Identify which cell holds the provided text, then report its [X, Y] central coordinate. 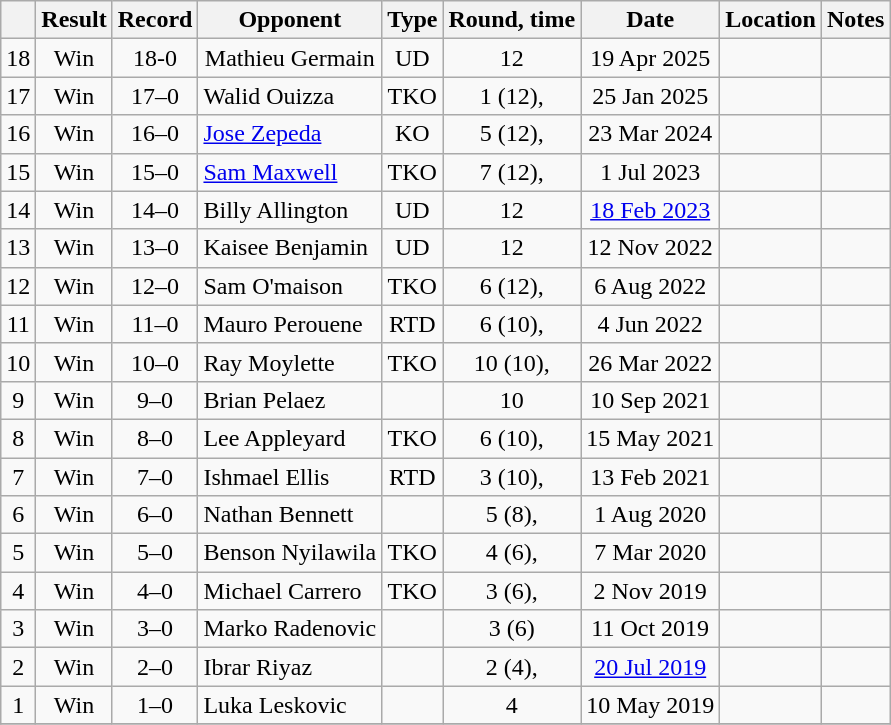
25 Jan 2025 [650, 96]
Jose Zepeda [290, 134]
14 [18, 210]
4–0 [155, 591]
7–0 [155, 477]
Michael Carrero [290, 591]
Sam O'maison [290, 286]
23 Mar 2024 [650, 134]
Date [650, 20]
Mathieu Germain [290, 58]
Sam Maxwell [290, 172]
13 Feb 2021 [650, 477]
13–0 [155, 248]
5 (8), [512, 515]
Marko Radenovic [290, 629]
1 (12), [512, 96]
7 (12), [512, 172]
10 (10), [512, 362]
Mauro Perouene [290, 324]
Walid Ouizza [290, 96]
Ray Moylette [290, 362]
7 Mar 2020 [650, 553]
Result [74, 20]
1 Aug 2020 [650, 515]
11–0 [155, 324]
4 Jun 2022 [650, 324]
11 Oct 2019 [650, 629]
12 Nov 2022 [650, 248]
1–0 [155, 705]
Opponent [290, 20]
13 [18, 248]
6 (12), [512, 286]
8 [18, 438]
Ishmael Ellis [290, 477]
15–0 [155, 172]
2 Nov 2019 [650, 591]
1 Jul 2023 [650, 172]
2 [18, 667]
3 (6), [512, 591]
2 (4), [512, 667]
18-0 [155, 58]
Record [155, 20]
12–0 [155, 286]
5 [18, 553]
Kaisee Benjamin [290, 248]
2–0 [155, 667]
Brian Pelaez [290, 400]
Ibrar Riyaz [290, 667]
26 Mar 2022 [650, 362]
14–0 [155, 210]
16–0 [155, 134]
15 [18, 172]
5 (12), [512, 134]
Lee Appleyard [290, 438]
20 Jul 2019 [650, 667]
Luka Leskovic [290, 705]
15 May 2021 [650, 438]
10 Sep 2021 [650, 400]
8–0 [155, 438]
1 [18, 705]
3 (10), [512, 477]
6–0 [155, 515]
6 [18, 515]
9–0 [155, 400]
18 Feb 2023 [650, 210]
Round, time [512, 20]
9 [18, 400]
5–0 [155, 553]
3 [18, 629]
Billy Allington [290, 210]
Nathan Bennett [290, 515]
18 [18, 58]
Notes [855, 20]
16 [18, 134]
7 [18, 477]
6 Aug 2022 [650, 286]
Benson Nyilawila [290, 553]
3 (6) [512, 629]
19 Apr 2025 [650, 58]
17 [18, 96]
3–0 [155, 629]
4 (6), [512, 553]
Location [771, 20]
10–0 [155, 362]
KO [412, 134]
Type [412, 20]
11 [18, 324]
17–0 [155, 96]
10 May 2019 [650, 705]
